From the cell containing the given text, extract its center point as [X, Y] coordinate. 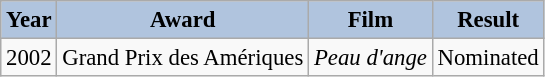
Nominated [488, 58]
2002 [29, 58]
Result [488, 20]
Year [29, 20]
Peau d'ange [371, 58]
Grand Prix des Amériques [183, 58]
Film [371, 20]
Award [183, 20]
